Return the (X, Y) coordinate for the center point of the cell that contains the specified text.  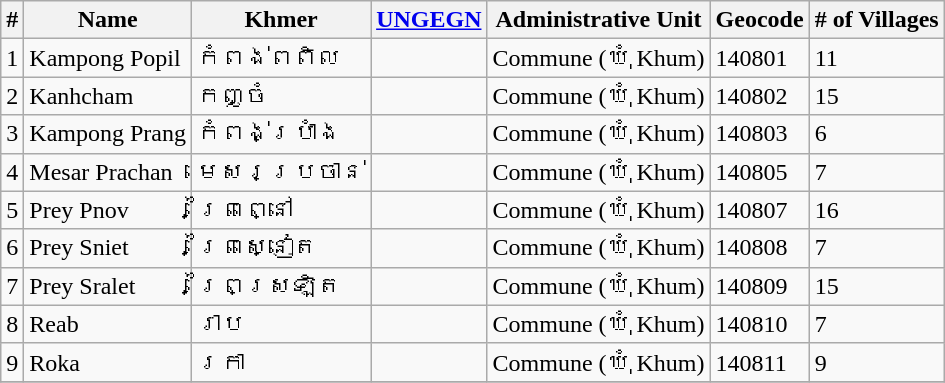
រាប (282, 324)
140809 (760, 286)
140807 (760, 210)
8 (12, 324)
Khmer (282, 20)
Mesar Prachan (108, 172)
Kampong Prang (108, 134)
5 (12, 210)
កំពង់ប្រាំង (282, 134)
កញ្ចំ (282, 96)
Prey Sniet (108, 248)
2 (12, 96)
Geocode (760, 20)
មេសរប្រចាន់ (282, 172)
ព្រៃព្នៅ (282, 210)
4 (12, 172)
UNGEGN (429, 20)
Roka (108, 362)
16 (876, 210)
140808 (760, 248)
140811 (760, 362)
# of Villages (876, 20)
Name (108, 20)
140805 (760, 172)
Prey Sralet (108, 286)
Reab (108, 324)
# (12, 20)
140802 (760, 96)
Kanhcham (108, 96)
Kampong Popil (108, 58)
3 (12, 134)
ព្រៃស្នៀត (282, 248)
Prey Pnov (108, 210)
រកា (282, 362)
140810 (760, 324)
Administrative Unit (598, 20)
កំពង់ពពិល (282, 58)
11 (876, 58)
140803 (760, 134)
140801 (760, 58)
ព្រៃស្រឡិត (282, 286)
1 (12, 58)
